Provide the [X, Y] coordinate of the cell's center where the given text is located.  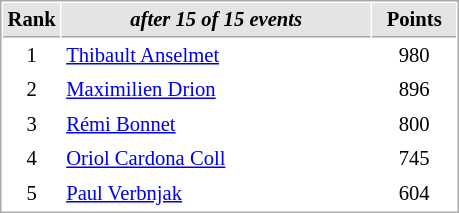
3 [32, 124]
745 [414, 158]
Paul Verbnjak [216, 194]
1 [32, 56]
Points [414, 20]
2 [32, 90]
after 15 of 15 events [216, 20]
Oriol Cardona Coll [216, 158]
980 [414, 56]
4 [32, 158]
5 [32, 194]
800 [414, 124]
Rank [32, 20]
604 [414, 194]
896 [414, 90]
Thibault Anselmet [216, 56]
Rémi Bonnet [216, 124]
Maximilien Drion [216, 90]
